Scan for the cell matching the given text and deliver its (x, y) coordinate at center. 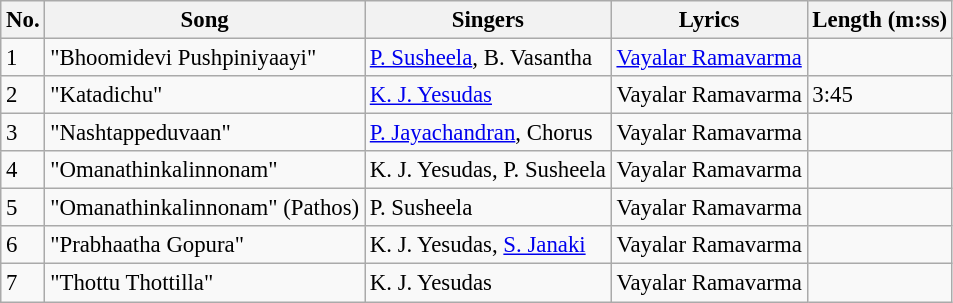
Lyrics (709, 20)
3 (23, 133)
P. Susheela (488, 208)
Singers (488, 20)
K. J. Yesudas, P. Susheela (488, 170)
"Katadichu" (205, 95)
No. (23, 20)
P. Susheela, B. Vasantha (488, 58)
"Thottu Thottilla" (205, 283)
Song (205, 20)
7 (23, 283)
K. J. Yesudas, S. Janaki (488, 245)
5 (23, 208)
"Bhoomidevi Pushpiniyaayi" (205, 58)
3:45 (880, 95)
1 (23, 58)
"Prabhaatha Gopura" (205, 245)
6 (23, 245)
"Nashtappeduvaan" (205, 133)
"Omanathinkalinnonam" (205, 170)
"Omanathinkalinnonam" (Pathos) (205, 208)
P. Jayachandran, Chorus (488, 133)
Length (m:ss) (880, 20)
2 (23, 95)
4 (23, 170)
